Detect which cell encompasses the target text, then output its [X, Y] center coordinate. 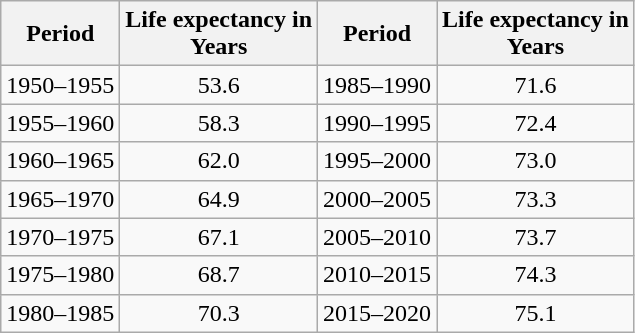
53.6 [219, 85]
1975–1980 [60, 275]
1990–1995 [378, 123]
1955–1960 [60, 123]
1980–1985 [60, 313]
71.6 [536, 85]
70.3 [219, 313]
1960–1965 [60, 161]
1965–1970 [60, 199]
72.4 [536, 123]
73.3 [536, 199]
2000–2005 [378, 199]
2015–2020 [378, 313]
73.0 [536, 161]
1985–1990 [378, 85]
62.0 [219, 161]
68.7 [219, 275]
58.3 [219, 123]
75.1 [536, 313]
74.3 [536, 275]
64.9 [219, 199]
2005–2010 [378, 237]
73.7 [536, 237]
2010–2015 [378, 275]
1970–1975 [60, 237]
67.1 [219, 237]
1950–1955 [60, 85]
1995–2000 [378, 161]
